Pinpoint the cell where the given text exists, returning its (X, Y) midpoint coordinate. 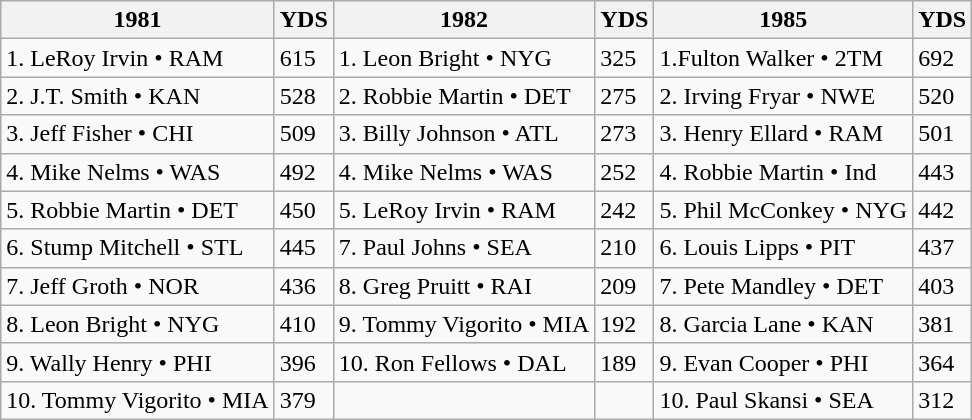
492 (304, 172)
209 (624, 286)
9. Tommy Vigorito • MIA (464, 324)
325 (624, 58)
6. Louis Lipps • PIT (784, 248)
210 (624, 248)
189 (624, 362)
10. Tommy Vigorito • MIA (138, 400)
615 (304, 58)
3. Henry Ellard • RAM (784, 134)
1985 (784, 20)
3. Billy Johnson • ATL (464, 134)
443 (942, 172)
410 (304, 324)
528 (304, 96)
396 (304, 362)
242 (624, 210)
403 (942, 286)
8. Greg Pruitt • RAI (464, 286)
5. Robbie Martin • DET (138, 210)
8. Leon Bright • NYG (138, 324)
1. Leon Bright • NYG (464, 58)
450 (304, 210)
1981 (138, 20)
10. Paul Skansi • SEA (784, 400)
252 (624, 172)
3. Jeff Fisher • CHI (138, 134)
8. Garcia Lane • KAN (784, 324)
1982 (464, 20)
5. LeRoy Irvin • RAM (464, 210)
7. Jeff Groth • NOR (138, 286)
192 (624, 324)
2. Irving Fryar • NWE (784, 96)
442 (942, 210)
4. Robbie Martin • Ind (784, 172)
501 (942, 134)
275 (624, 96)
520 (942, 96)
273 (624, 134)
692 (942, 58)
436 (304, 286)
1.Fulton Walker • 2TM (784, 58)
9. Evan Cooper • PHI (784, 362)
445 (304, 248)
2. Robbie Martin • DET (464, 96)
509 (304, 134)
10. Ron Fellows • DAL (464, 362)
364 (942, 362)
7. Paul Johns • SEA (464, 248)
437 (942, 248)
7. Pete Mandley • DET (784, 286)
1. LeRoy Irvin • RAM (138, 58)
312 (942, 400)
379 (304, 400)
9. Wally Henry • PHI (138, 362)
381 (942, 324)
2. J.T. Smith • KAN (138, 96)
6. Stump Mitchell • STL (138, 248)
5. Phil McConkey • NYG (784, 210)
